Detect which cell encompasses the target text, then output its [x, y] center coordinate. 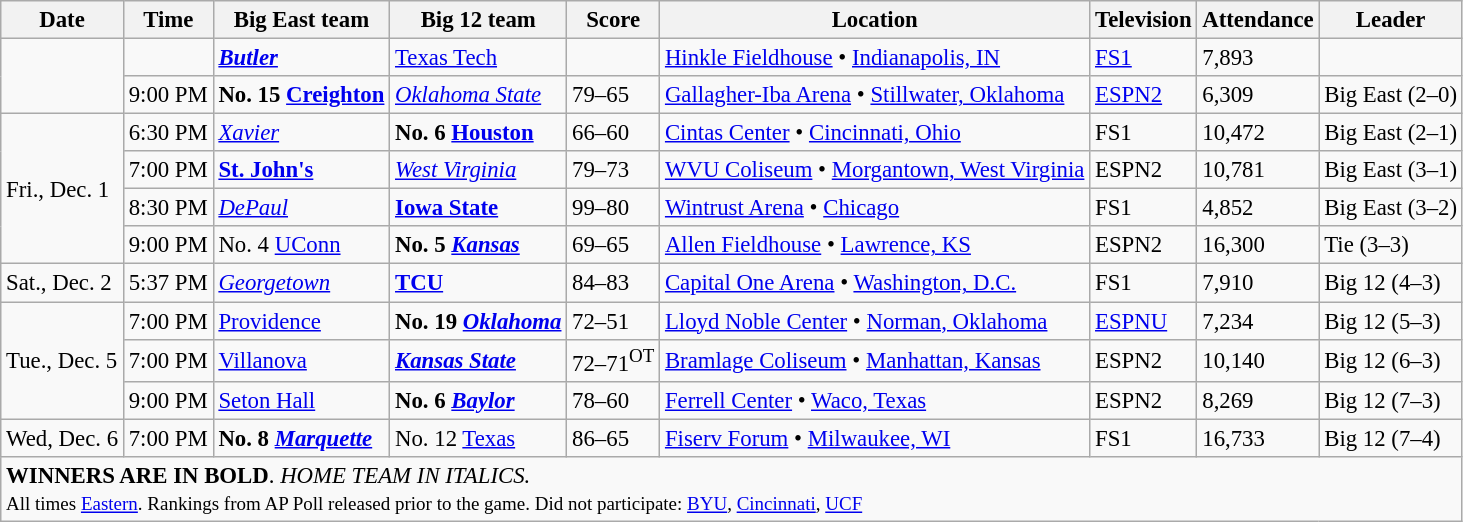
Butler [302, 58]
Lloyd Noble Center • Norman, Oklahoma [875, 321]
7,910 [1258, 283]
10,781 [1258, 170]
8:30 PM [168, 208]
Big 12 team [478, 20]
Bramlage Coliseum • Manhattan, Kansas [875, 360]
No. 8 Marquette [302, 438]
4,852 [1258, 208]
Seton Hall [302, 400]
10,140 [1258, 360]
72–71OT [614, 360]
66–60 [614, 133]
6:30 PM [168, 133]
Fri., Dec. 1 [62, 189]
Tue., Dec. 5 [62, 360]
7,893 [1258, 58]
Georgetown [302, 283]
ESPNU [1144, 321]
Attendance [1258, 20]
10,472 [1258, 133]
5:37 PM [168, 283]
Wed, Dec. 6 [62, 438]
99–80 [614, 208]
8,269 [1258, 400]
Big East (3–1) [1390, 170]
Big 12 (7–4) [1390, 438]
72–51 [614, 321]
Leader [1390, 20]
Hinkle Fieldhouse • Indianapolis, IN [875, 58]
Time [168, 20]
Big 12 (4–3) [1390, 283]
Cintas Center • Cincinnati, Ohio [875, 133]
69–65 [614, 245]
Wintrust Arena • Chicago [875, 208]
79–73 [614, 170]
Sat., Dec. 2 [62, 283]
St. John's [302, 170]
Gallagher-Iba Arena • Stillwater, Oklahoma [875, 95]
84–83 [614, 283]
No. 5 Kansas [478, 245]
TCU [478, 283]
7,234 [1258, 321]
6,309 [1258, 95]
Big 12 (6–3) [1390, 360]
Providence [302, 321]
Kansas State [478, 360]
No. 6 Baylor [478, 400]
79–65 [614, 95]
Villanova [302, 360]
No. 15 Creighton [302, 95]
Big East (2–0) [1390, 95]
Iowa State [478, 208]
Xavier [302, 133]
Date [62, 20]
Tie (3–3) [1390, 245]
Big 12 (5–3) [1390, 321]
Location [875, 20]
86–65 [614, 438]
No. 19 Oklahoma [478, 321]
No. 4 UConn [302, 245]
Fiserv Forum • Milwaukee, WI [875, 438]
Ferrell Center • Waco, Texas [875, 400]
16,300 [1258, 245]
Big East (2–1) [1390, 133]
Allen Fieldhouse • Lawrence, KS [875, 245]
No. 12 Texas [478, 438]
Texas Tech [478, 58]
Big East (3–2) [1390, 208]
Television [1144, 20]
WVU Coliseum • Morgantown, West Virginia [875, 170]
DePaul [302, 208]
78–60 [614, 400]
No. 6 Houston [478, 133]
Score [614, 20]
Big East team [302, 20]
Capital One Arena • Washington, D.C. [875, 283]
Oklahoma State [478, 95]
16,733 [1258, 438]
West Virginia [478, 170]
Big 12 (7–3) [1390, 400]
